Pinpoint the cell where the given text exists, returning its [X, Y] midpoint coordinate. 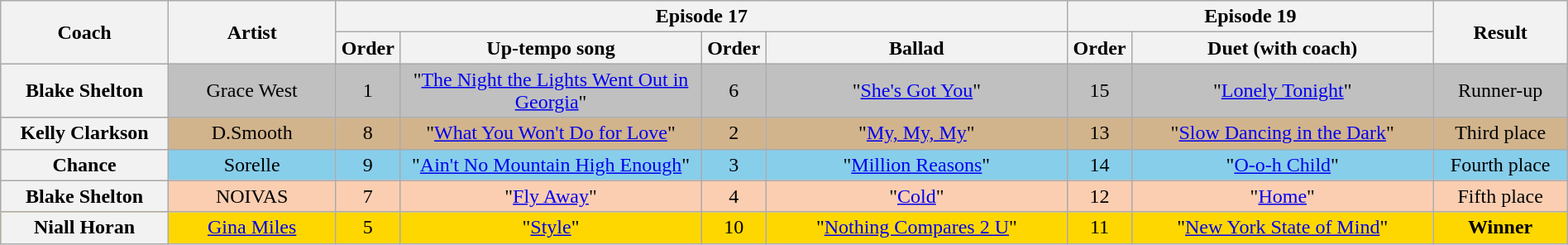
10 [734, 228]
12 [1100, 196]
4 [734, 196]
NOIVAS [251, 196]
"Home" [1282, 196]
Duet (with coach) [1282, 48]
14 [1100, 165]
"O-o-h Child" [1282, 165]
9 [368, 165]
1 [368, 91]
Sorelle [251, 165]
Grace West [251, 91]
7 [368, 196]
Gina Miles [251, 228]
5 [368, 228]
Niall Horan [84, 228]
"The Night the Lights Went Out in Georgia" [551, 91]
Artist [251, 32]
Fourth place [1500, 165]
"Style" [551, 228]
"Nothing Compares 2 U" [916, 228]
Result [1500, 32]
Kelly Clarkson [84, 133]
Winner [1500, 228]
"What You Won't Do for Love" [551, 133]
Episode 19 [1250, 17]
Coach [84, 32]
"She's Got You" [916, 91]
"New York State of Mind" [1282, 228]
13 [1100, 133]
Runner-up [1500, 91]
D.Smooth [251, 133]
8 [368, 133]
Third place [1500, 133]
Episode 17 [701, 17]
"Cold" [916, 196]
"Slow Dancing in the Dark" [1282, 133]
Ballad [916, 48]
"Million Reasons" [916, 165]
Chance [84, 165]
"Ain't No Mountain High Enough" [551, 165]
Fifth place [1500, 196]
Up-tempo song [551, 48]
"Fly Away" [551, 196]
15 [1100, 91]
6 [734, 91]
2 [734, 133]
"Lonely Tonight" [1282, 91]
3 [734, 165]
"My, My, My" [916, 133]
11 [1100, 228]
